Identify which cell holds the provided text, then report its [x, y] central coordinate. 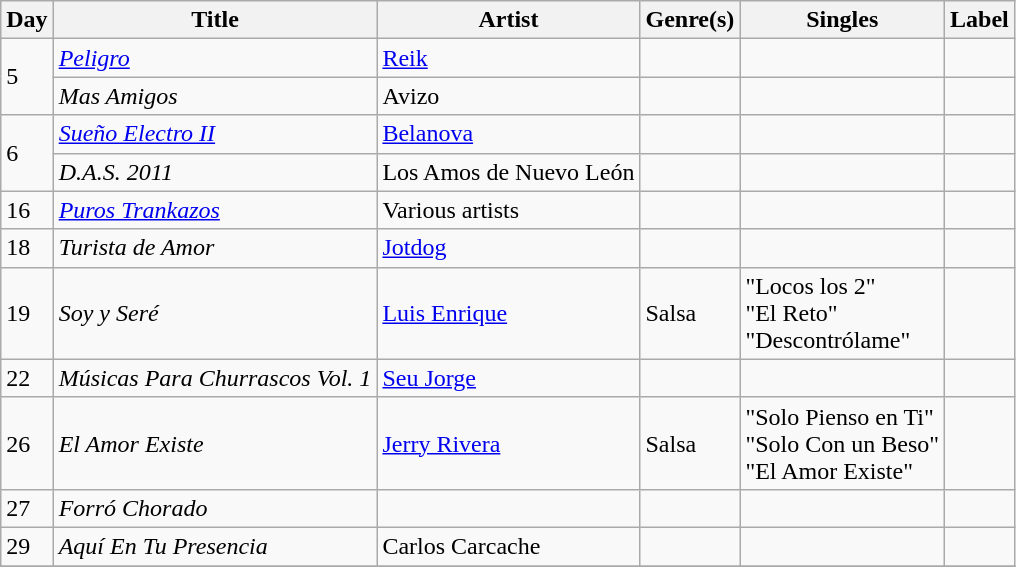
Various artists [508, 210]
Los Amos de Nuevo León [508, 172]
18 [27, 248]
Luis Enrique [508, 313]
"Locos los 2""El Reto""Descontrólame" [842, 313]
27 [27, 508]
"Solo Pienso en Ti""Solo Con un Beso""El Amor Existe" [842, 443]
Belanova [508, 134]
Artist [508, 20]
Carlos Carcache [508, 546]
26 [27, 443]
29 [27, 546]
16 [27, 210]
Genre(s) [690, 20]
Sueño Electro II [215, 134]
Seu Jorge [508, 378]
Peligro [215, 58]
Avizo [508, 96]
Jotdog [508, 248]
El Amor Existe [215, 443]
Label [980, 20]
22 [27, 378]
Músicas Para Churrascos Vol. 1 [215, 378]
Reik [508, 58]
6 [27, 153]
Puros Trankazos [215, 210]
Day [27, 20]
Singles [842, 20]
Aquí En Tu Presencia [215, 546]
Turista de Amor [215, 248]
19 [27, 313]
Mas Amigos [215, 96]
5 [27, 77]
Soy y Seré [215, 313]
Forró Chorado [215, 508]
Title [215, 20]
Jerry Rivera [508, 443]
D.A.S. 2011 [215, 172]
